Return the (x, y) coordinate for the center point of the cell that contains the specified text.  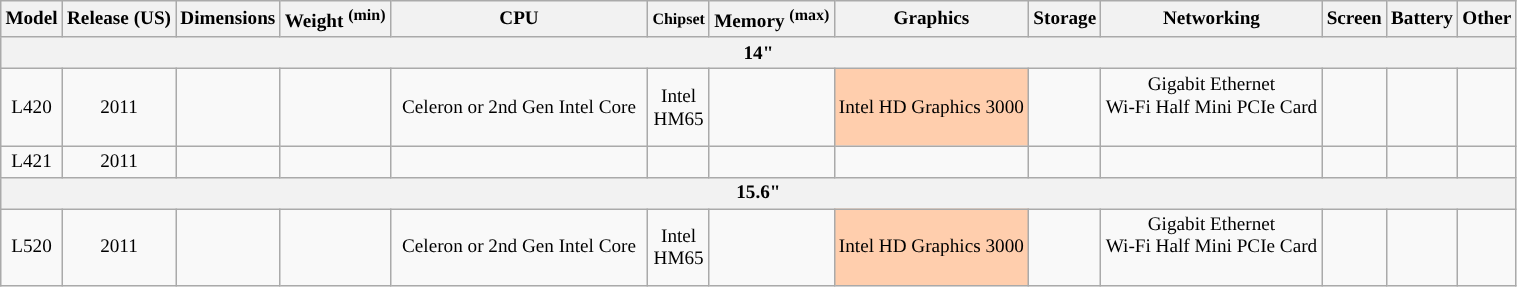
L520 (32, 248)
Chipset (679, 20)
Other (1487, 20)
15.6" (758, 193)
Model (32, 20)
Networking (1212, 20)
Release (US) (118, 20)
L421 (32, 161)
L420 (32, 108)
14" (758, 53)
Battery (1422, 20)
Dimensions (228, 20)
CPU (519, 20)
Screen (1354, 20)
Memory (max) (772, 20)
Graphics (932, 20)
Weight (min) (335, 20)
Storage (1065, 20)
